For the text-containing cell, return its midpoint in (X, Y) coordinate format. 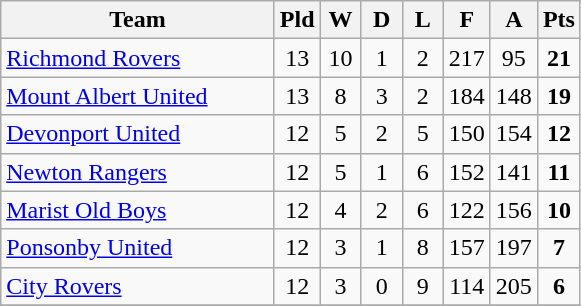
Mount Albert United (138, 96)
217 (466, 58)
A (514, 20)
95 (514, 58)
114 (466, 286)
Team (138, 20)
Marist Old Boys (138, 210)
21 (558, 58)
F (466, 20)
D (382, 20)
157 (466, 248)
Pts (558, 20)
154 (514, 134)
152 (466, 172)
9 (422, 286)
Newton Rangers (138, 172)
Devonport United (138, 134)
19 (558, 96)
L (422, 20)
156 (514, 210)
205 (514, 286)
Ponsonby United (138, 248)
184 (466, 96)
122 (466, 210)
Richmond Rovers (138, 58)
0 (382, 286)
197 (514, 248)
7 (558, 248)
W (340, 20)
141 (514, 172)
11 (558, 172)
148 (514, 96)
City Rovers (138, 286)
4 (340, 210)
150 (466, 134)
Pld (297, 20)
